Determine the (x, y) coordinate at the center of the cell enclosing the given text.  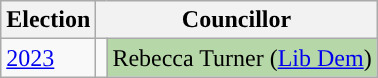
Rebecca Turner (Lib Dem) (242, 58)
Councillor (236, 20)
Election (48, 20)
2023 (48, 58)
